Find where the given text appears and provide that cell's center as [x, y] coordinate. 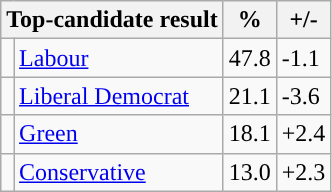
Liberal Democrat [119, 96]
+2.3 [304, 172]
% [250, 20]
13.0 [250, 172]
+2.4 [304, 134]
-3.6 [304, 96]
Conservative [119, 172]
47.8 [250, 58]
Top-candidate result [112, 20]
-1.1 [304, 58]
Labour [119, 58]
18.1 [250, 134]
21.1 [250, 96]
+/- [304, 20]
Green [119, 134]
